Identify which cell holds the provided text, then report its [X, Y] central coordinate. 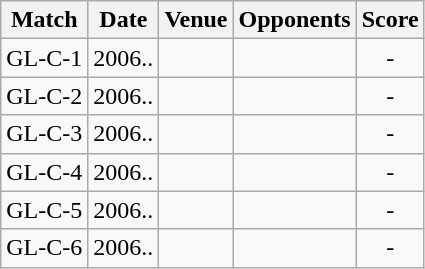
GL-C-3 [44, 134]
Venue [196, 20]
Opponents [294, 20]
Match [44, 20]
Date [124, 20]
Score [390, 20]
GL-C-4 [44, 172]
GL-C-5 [44, 210]
GL-C-1 [44, 58]
GL-C-6 [44, 248]
GL-C-2 [44, 96]
